For the text-containing cell, return its midpoint in [x, y] coordinate format. 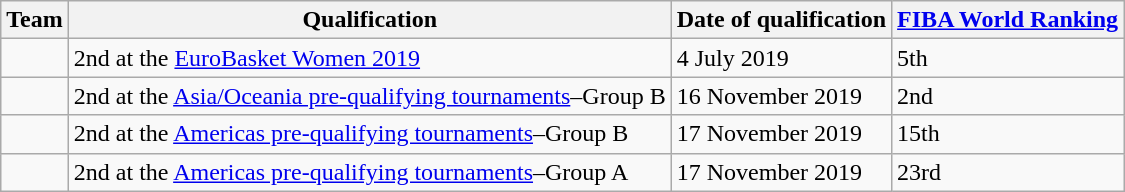
2nd at the Americas pre-qualifying tournaments–Group A [370, 172]
Qualification [370, 20]
FIBA World Ranking [1008, 20]
4 July 2019 [781, 58]
16 November 2019 [781, 96]
15th [1008, 134]
2nd [1008, 96]
Date of qualification [781, 20]
Team [35, 20]
2nd at the Asia/Oceania pre-qualifying tournaments–Group B [370, 96]
5th [1008, 58]
2nd at the EuroBasket Women 2019 [370, 58]
2nd at the Americas pre-qualifying tournaments–Group B [370, 134]
23rd [1008, 172]
